Extract the [x, y] coordinate from the center of the cell holding the provided text.  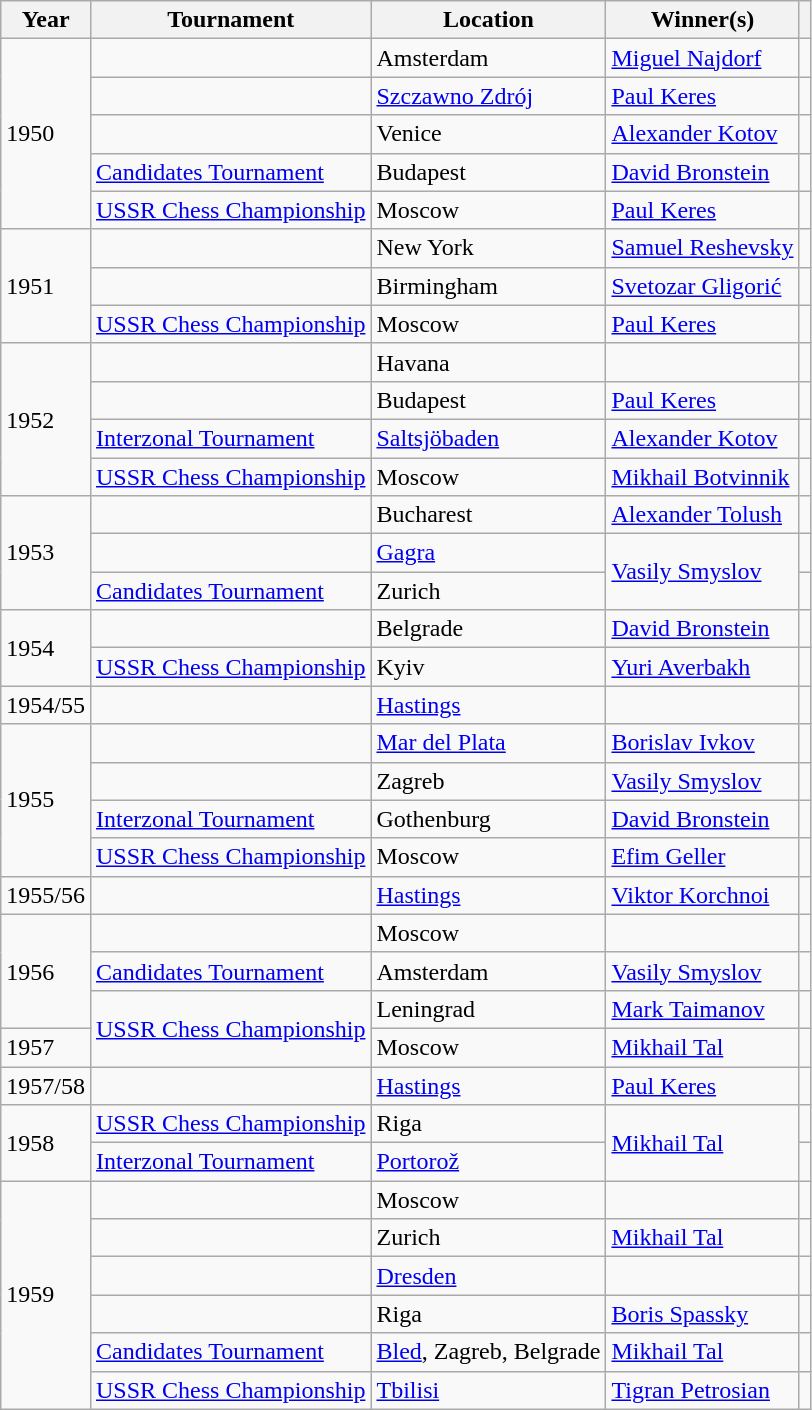
Efim Geller [702, 857]
1953 [46, 553]
Kyiv [488, 667]
New York [488, 248]
Gothenburg [488, 819]
Winner(s) [702, 20]
Leningrad [488, 1009]
Tigran Petrosian [702, 1390]
1957 [46, 1047]
Mark Taimanov [702, 1009]
Bucharest [488, 515]
1954/55 [46, 705]
Alexander Tolush [702, 515]
1957/58 [46, 1085]
Svetozar Gligorić [702, 286]
Havana [488, 362]
Gagra [488, 553]
Tournament [230, 20]
Tbilisi [488, 1390]
1956 [46, 971]
Location [488, 20]
Zagreb [488, 781]
Bled, Zagreb, Belgrade [488, 1352]
1955 [46, 800]
1951 [46, 286]
Boris Spassky [702, 1314]
Saltsjöbaden [488, 438]
Year [46, 20]
Birmingham [488, 286]
Portorož [488, 1162]
Dresden [488, 1276]
1952 [46, 419]
Mikhail Botvinnik [702, 477]
Samuel Reshevsky [702, 248]
Mar del Plata [488, 743]
Borislav Ivkov [702, 743]
Szczawno Zdrój [488, 96]
Viktor Korchnoi [702, 895]
1955/56 [46, 895]
Yuri Averbakh [702, 667]
Miguel Najdorf [702, 58]
1959 [46, 1295]
Venice [488, 134]
1954 [46, 648]
Belgrade [488, 629]
1958 [46, 1143]
1950 [46, 134]
